Detect which cell encompasses the target text, then output its [X, Y] center coordinate. 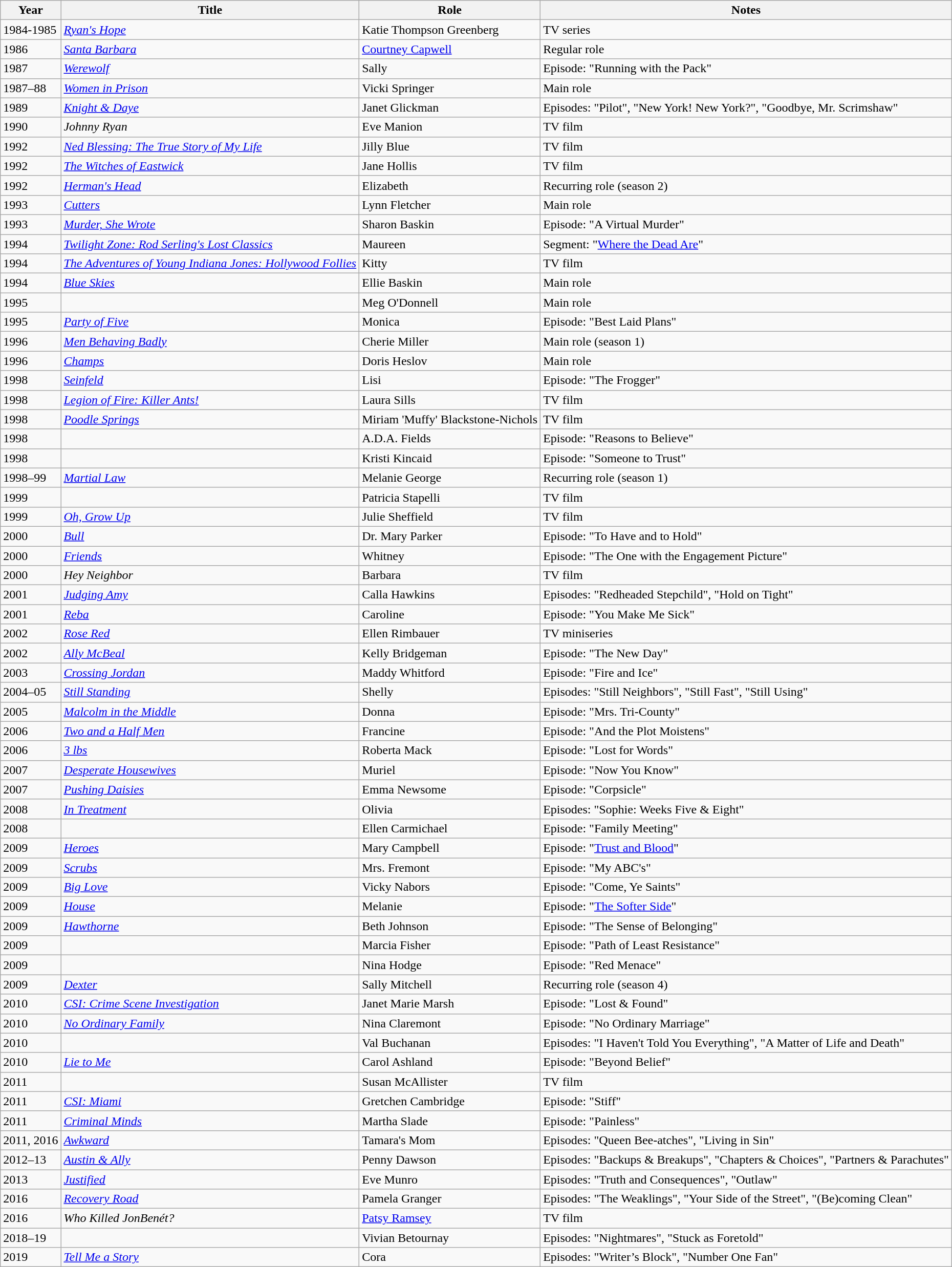
No Ordinary Family [210, 1023]
2013 [31, 1179]
Nina Hodge [450, 965]
2004–05 [31, 692]
1986 [31, 49]
Hawthorne [210, 926]
Episode: "Corpsicle" [746, 789]
Episode: "Now You Know" [746, 770]
A.D.A. Fields [450, 439]
2005 [31, 712]
The Witches of Eastwick [210, 166]
Ryan's Hope [210, 30]
Episodes: "Truth and Consequences", "Outlaw" [746, 1179]
Kelly Bridgeman [450, 653]
Doris Heslov [450, 361]
Episode: "Running with the Pack" [746, 69]
Episodes: "Writer’s Block", "Number One Fan" [746, 1257]
Recovery Road [210, 1199]
Ally McBeal [210, 653]
Episodes: "Nightmares", "Stuck as Foretold" [746, 1238]
Ellen Rimbauer [450, 634]
Dexter [210, 984]
2011, 2016 [31, 1140]
Recurring role (season 4) [746, 984]
Episodes: "Queen Bee-atches", "Living in Sin" [746, 1140]
Segment: "Where the Dead Are" [746, 244]
Melanie [450, 907]
Episodes: "Redheaded Stepchild", "Hold on Tight" [746, 595]
Champs [210, 361]
Episode: "No Ordinary Marriage" [746, 1023]
Episode: "The Frogger" [746, 380]
Werewolf [210, 69]
Courtney Capwell [450, 49]
Scrubs [210, 868]
House [210, 907]
Barbara [450, 575]
Friends [210, 555]
Ellen Carmichael [450, 828]
Episode: "Family Meeting" [746, 828]
Reba [210, 614]
Patsy Ramsey [450, 1218]
CSI: Crime Scene Investigation [210, 1004]
Austin & Ally [210, 1159]
Episodes: "Sophie: Weeks Five & Eight" [746, 809]
Janet Marie Marsh [450, 1004]
2019 [31, 1257]
Main role (season 1) [746, 341]
Episode: "You Make Me Sick" [746, 614]
Johnny Ryan [210, 127]
Meg O'Donnell [450, 303]
1998–99 [31, 478]
Bull [210, 536]
Val Buchanan [450, 1043]
Oh, Grow Up [210, 517]
Episode: "The Sense of Belonging" [746, 926]
Episode: "Fire and Ice" [746, 673]
Episodes: "Still Neighbors", "Still Fast", "Still Using" [746, 692]
2012–13 [31, 1159]
2003 [31, 673]
Heroes [210, 848]
Role [450, 10]
Whitney [450, 555]
Pamela Granger [450, 1199]
Vicky Nabors [450, 887]
Episode: "Path of Least Resistance" [746, 946]
Jilly Blue [450, 146]
Episode: "The Softer Side" [746, 907]
Santa Barbara [210, 49]
Legion of Fire: Killer Ants! [210, 400]
Cherie Miller [450, 341]
Recurring role (season 1) [746, 478]
Episode: "Best Laid Plans" [746, 322]
Episode: "The New Day" [746, 653]
Episode: "Someone to Trust" [746, 458]
Tell Me a Story [210, 1257]
Still Standing [210, 692]
Crossing Jordan [210, 673]
Kristi Kincaid [450, 458]
Episode: "A Virtual Murder" [746, 224]
Episode: "Reasons to Believe" [746, 439]
Francine [450, 731]
Lisi [450, 380]
Episodes: "Pilot", "New York! New York?", "Goodbye, Mr. Scrimshaw" [746, 108]
Beth Johnson [450, 926]
Twilight Zone: Rod Serling's Lost Classics [210, 244]
Title [210, 10]
Shelly [450, 692]
Awkward [210, 1140]
Cora [450, 1257]
Tamara's Mom [450, 1140]
Ellie Baskin [450, 283]
Episode: "Stiff" [746, 1101]
Two and a Half Men [210, 731]
Maddy Whitford [450, 673]
Muriel [450, 770]
Episode: "Trust and Blood" [746, 848]
Julie Sheffield [450, 517]
Big Love [210, 887]
Who Killed JonBenét? [210, 1218]
Blue Skies [210, 283]
1989 [31, 108]
Roberta Mack [450, 750]
Patricia Stapelli [450, 497]
Monica [450, 322]
Sharon Baskin [450, 224]
Susan McAllister [450, 1082]
Marcia Fisher [450, 946]
Cutters [210, 205]
Sally Mitchell [450, 984]
Vicki Springer [450, 88]
Episodes: "Backups & Breakups", "Chapters & Choices", "Partners & Parachutes" [746, 1159]
Seinfeld [210, 380]
Episode: "To Have and to Hold" [746, 536]
Hey Neighbor [210, 575]
Episode: "Beyond Belief" [746, 1062]
Lynn Fletcher [450, 205]
Episode: "Mrs. Tri-County" [746, 712]
Melanie George [450, 478]
Episodes: "I Haven't Told You Everything", "A Matter of Life and Death" [746, 1043]
Martial Law [210, 478]
Vivian Betournay [450, 1238]
Nina Claremont [450, 1023]
Ned Blessing: The True Story of My Life [210, 146]
Women in Prison [210, 88]
Katie Thompson Greenberg [450, 30]
Party of Five [210, 322]
Mrs. Fremont [450, 868]
Criminal Minds [210, 1121]
1987–88 [31, 88]
Sally [450, 69]
Episodes: "The Weaklings", "Your Side of the Street", "(Be)coming Clean" [746, 1199]
Rose Red [210, 634]
Malcolm in the Middle [210, 712]
Recurring role (season 2) [746, 185]
3 lbs [210, 750]
Episode: "Painless" [746, 1121]
Penny Dawson [450, 1159]
Olivia [450, 809]
Kitty [450, 264]
2018–19 [31, 1238]
The Adventures of Young Indiana Jones: Hollywood Follies [210, 264]
Elizabeth [450, 185]
Murder, She Wrote [210, 224]
Herman's Head [210, 185]
Jane Hollis [450, 166]
Episode: "The One with the Engagement Picture" [746, 555]
Men Behaving Badly [210, 341]
Pushing Daisies [210, 789]
Gretchen Cambridge [450, 1101]
Laura Sills [450, 400]
Justified [210, 1179]
Janet Glickman [450, 108]
Knight & Daye [210, 108]
Year [31, 10]
Poodle Springs [210, 419]
Martha Slade [450, 1121]
1987 [31, 69]
In Treatment [210, 809]
Episode: "My ABC's" [746, 868]
Mary Campbell [450, 848]
Emma Newsome [450, 789]
CSI: Miami [210, 1101]
Miriam 'Muffy' Blackstone-Nichols [450, 419]
Notes [746, 10]
Episode: "Red Menace" [746, 965]
1990 [31, 127]
TV series [746, 30]
Episode: "Come, Ye Saints" [746, 887]
Regular role [746, 49]
Donna [450, 712]
Episode: "Lost for Words" [746, 750]
Judging Amy [210, 595]
Maureen [450, 244]
Dr. Mary Parker [450, 536]
TV miniseries [746, 634]
Eve Munro [450, 1179]
Caroline [450, 614]
Carol Ashland [450, 1062]
Episode: "And the Plot Moistens" [746, 731]
Episode: "Lost & Found" [746, 1004]
Lie to Me [210, 1062]
Calla Hawkins [450, 595]
Eve Manion [450, 127]
Desperate Housewives [210, 770]
1984-1985 [31, 30]
